Identify which cell holds the provided text, then report its (x, y) central coordinate. 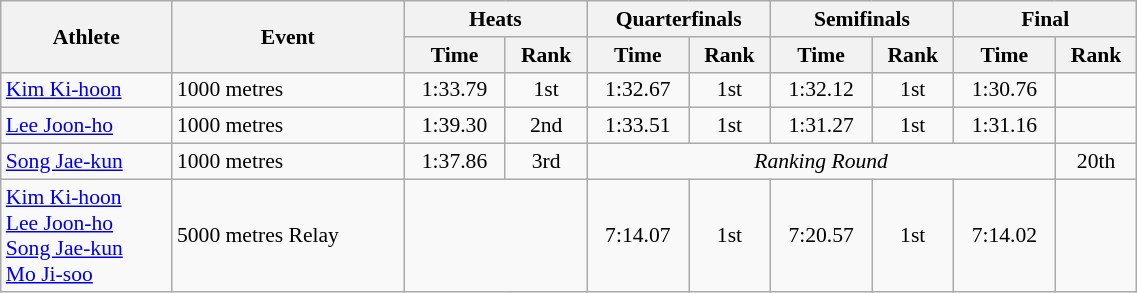
Lee Joon-ho (86, 126)
Semifinals (862, 19)
1:32.67 (638, 90)
1:31.16 (1005, 126)
1:33.79 (455, 90)
2nd (546, 126)
7:20.57 (821, 235)
7:14.07 (638, 235)
7:14.02 (1005, 235)
3rd (546, 162)
1:30.76 (1005, 90)
1:37.86 (455, 162)
Heats (496, 19)
Event (288, 36)
Kim Ki-hoon Lee Joon-ho Song Jae-kun Mo Ji-soo (86, 235)
1:39.30 (455, 126)
Song Jae-kun (86, 162)
5000 metres Relay (288, 235)
20th (1096, 162)
1:31.27 (821, 126)
1:32.12 (821, 90)
1:33.51 (638, 126)
Final (1046, 19)
Ranking Round (821, 162)
Athlete (86, 36)
Quarterfinals (678, 19)
Kim Ki-hoon (86, 90)
